For the text-containing cell, return its midpoint in [X, Y] coordinate format. 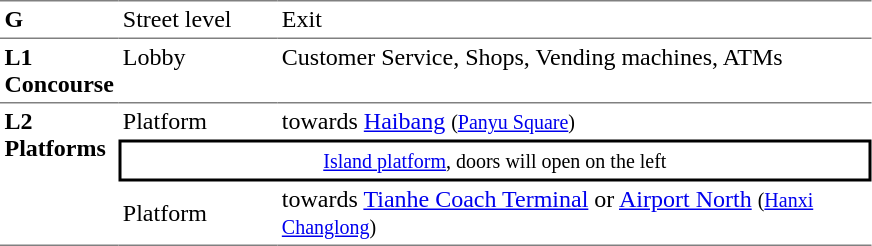
G [59, 19]
Customer Service, Shops, Vending machines, ATMs [574, 71]
Exit [574, 19]
towards Tianhe Coach Terminal or Airport North (Hanxi Changlong) [574, 214]
L1Concourse [59, 71]
L2Platforms [59, 175]
Island platform, doors will open on the left [494, 161]
towards Haibang (Panyu Square) [574, 122]
Lobby [198, 71]
Street level [198, 19]
